Scan for the cell matching the given text and deliver its [x, y] coordinate at center. 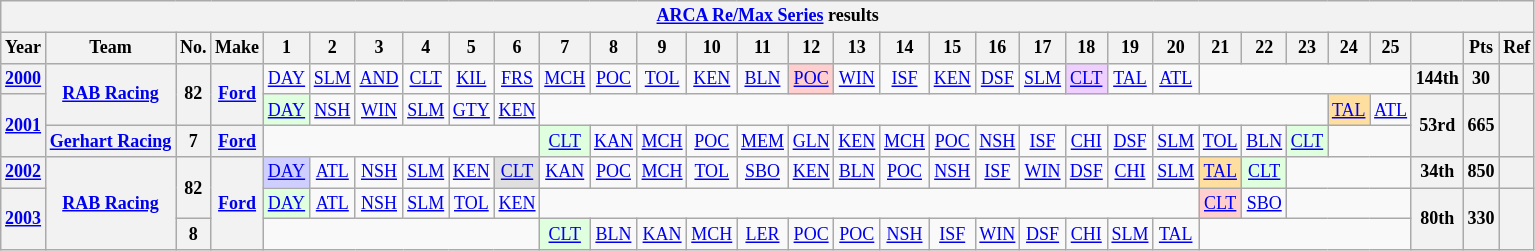
AND [379, 78]
Year [24, 48]
LER [763, 234]
23 [1308, 48]
Ref [1517, 48]
GTY [472, 110]
6 [517, 48]
24 [1349, 48]
2003 [24, 219]
21 [1220, 48]
2002 [24, 172]
34th [1437, 172]
665 [1481, 125]
13 [857, 48]
15 [952, 48]
1 [286, 48]
Team [110, 48]
10 [712, 48]
MEM [763, 140]
Pts [1481, 48]
GLN [811, 140]
12 [811, 48]
Gerhart Racing [110, 140]
19 [1130, 48]
9 [662, 48]
14 [905, 48]
17 [1043, 48]
3 [379, 48]
30 [1481, 78]
2001 [24, 125]
ARCA Re/Max Series results [768, 16]
Make [238, 48]
4 [426, 48]
80th [1437, 219]
16 [998, 48]
22 [1264, 48]
25 [1391, 48]
53rd [1437, 125]
144th [1437, 78]
20 [1176, 48]
5 [472, 48]
18 [1086, 48]
2000 [24, 78]
FRS [517, 78]
KIL [472, 78]
330 [1481, 219]
11 [763, 48]
No. [194, 48]
850 [1481, 172]
2 [332, 48]
